Determine the (x, y) coordinate at the center of the cell enclosing the given text.  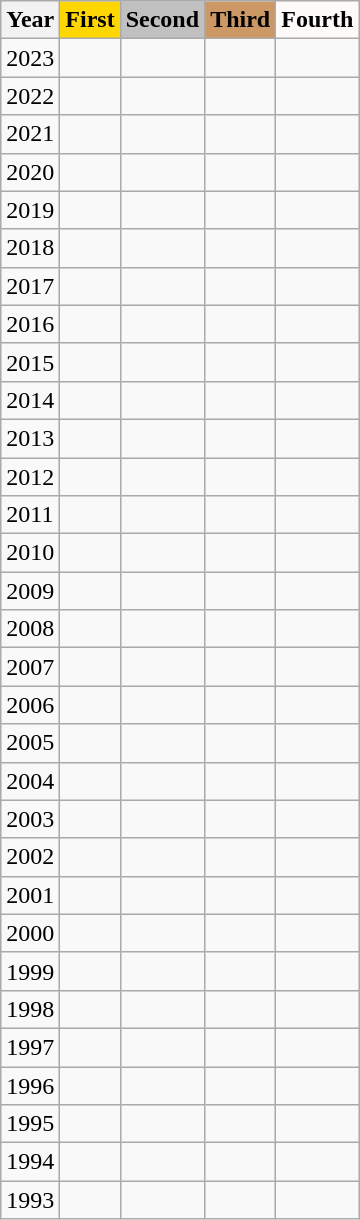
1996 (30, 1085)
2006 (30, 705)
2015 (30, 362)
Third (240, 20)
First (90, 20)
2001 (30, 895)
2002 (30, 857)
2005 (30, 743)
2017 (30, 286)
2012 (30, 477)
2018 (30, 248)
1994 (30, 1162)
Fourth (318, 20)
2016 (30, 324)
2014 (30, 400)
2011 (30, 515)
2021 (30, 134)
2019 (30, 210)
2022 (30, 96)
Year (30, 20)
2013 (30, 438)
1997 (30, 1047)
2023 (30, 58)
2007 (30, 667)
1995 (30, 1124)
2008 (30, 629)
2004 (30, 781)
2003 (30, 819)
Second (162, 20)
1998 (30, 1009)
1993 (30, 1200)
2000 (30, 933)
2010 (30, 553)
2020 (30, 172)
1999 (30, 971)
2009 (30, 591)
